Provide the [X, Y] coordinate of the cell's center where the given text is located.  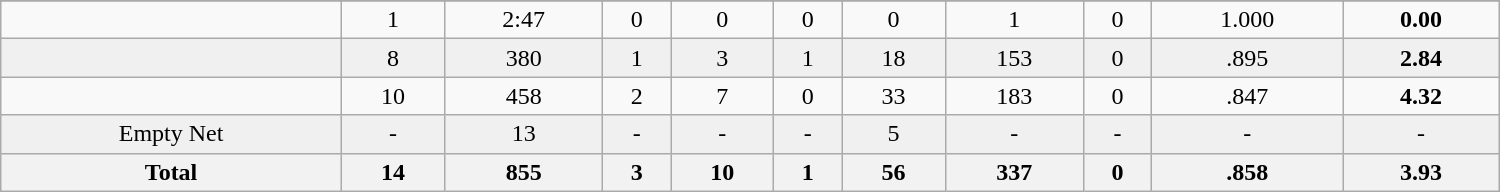
14 [392, 172]
.895 [1247, 58]
337 [1014, 172]
153 [1014, 58]
Total [172, 172]
183 [1014, 96]
3.93 [1421, 172]
5 [894, 134]
2.84 [1421, 58]
2:47 [524, 20]
13 [524, 134]
2 [637, 96]
380 [524, 58]
Empty Net [172, 134]
.858 [1247, 172]
8 [392, 58]
7 [722, 96]
18 [894, 58]
.847 [1247, 96]
0.00 [1421, 20]
33 [894, 96]
855 [524, 172]
1.000 [1247, 20]
4.32 [1421, 96]
56 [894, 172]
458 [524, 96]
